For the text-containing cell, return its midpoint in (X, Y) coordinate format. 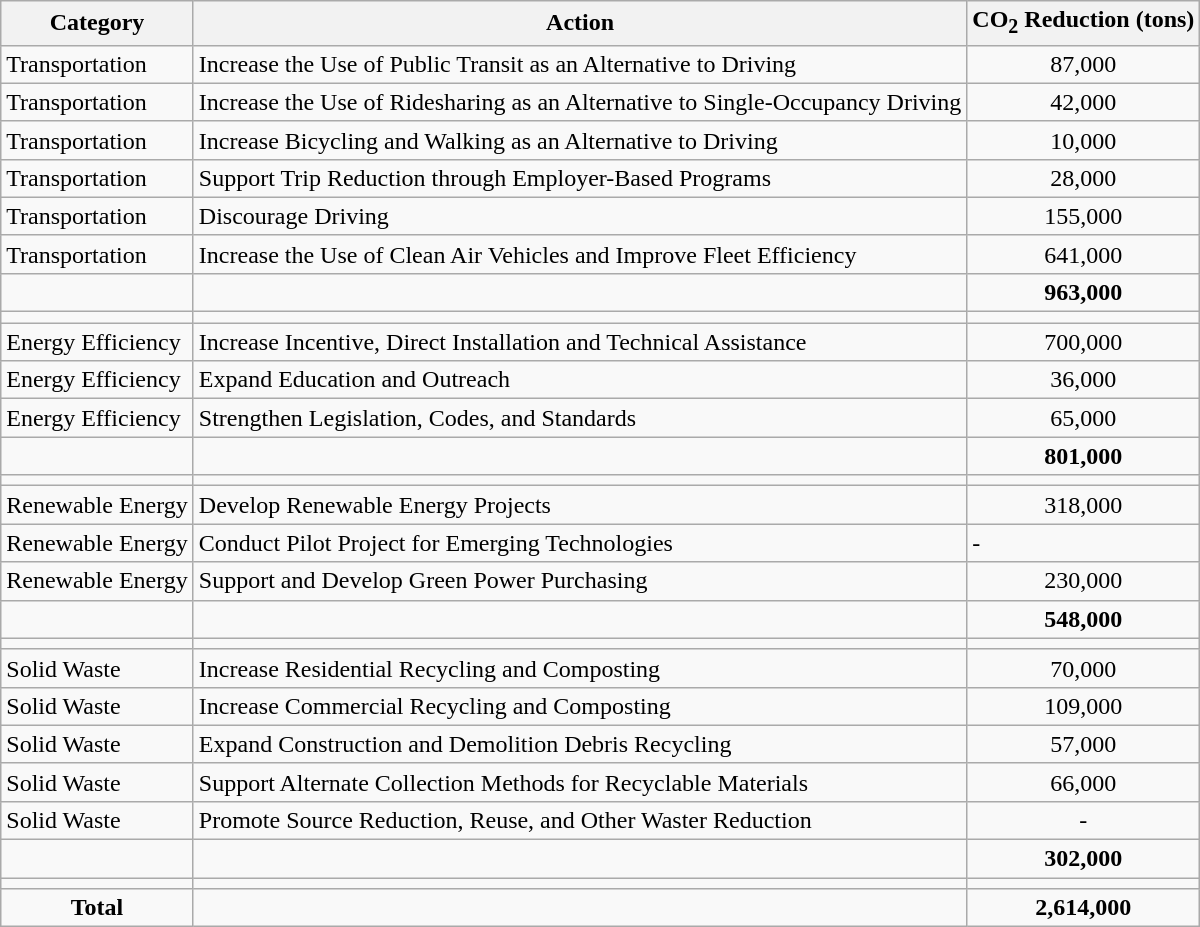
Discourage Driving (580, 216)
Support Alternate Collection Methods for Recyclable Materials (580, 782)
155,000 (1084, 216)
36,000 (1084, 380)
Expand Construction and Demolition Debris Recycling (580, 744)
10,000 (1084, 140)
318,000 (1084, 505)
Action (580, 23)
42,000 (1084, 102)
963,000 (1084, 292)
70,000 (1084, 668)
Strengthen Legislation, Codes, and Standards (580, 418)
28,000 (1084, 178)
Promote Source Reduction, Reuse, and Other Waster Reduction (580, 820)
Total (98, 908)
87,000 (1084, 64)
Increase Bicycling and Walking as an Alternative to Driving (580, 140)
Develop Renewable Energy Projects (580, 505)
230,000 (1084, 581)
Conduct Pilot Project for Emerging Technologies (580, 543)
548,000 (1084, 619)
Increase Commercial Recycling and Composting (580, 706)
Category (98, 23)
65,000 (1084, 418)
Increase the Use of Public Transit as an Alternative to Driving (580, 64)
700,000 (1084, 342)
CO2 Reduction (tons) (1084, 23)
Support Trip Reduction through Employer-Based Programs (580, 178)
109,000 (1084, 706)
Support and Develop Green Power Purchasing (580, 581)
66,000 (1084, 782)
2,614,000 (1084, 908)
641,000 (1084, 254)
302,000 (1084, 859)
801,000 (1084, 456)
Increase the Use of Clean Air Vehicles and Improve Fleet Efficiency (580, 254)
Increase the Use of Ridesharing as an Alternative to Single-Occupancy Driving (580, 102)
Increase Incentive, Direct Installation and Technical Assistance (580, 342)
Expand Education and Outreach (580, 380)
57,000 (1084, 744)
Increase Residential Recycling and Composting (580, 668)
